Output the [X, Y] coordinate of the center of the cell containing the given text.  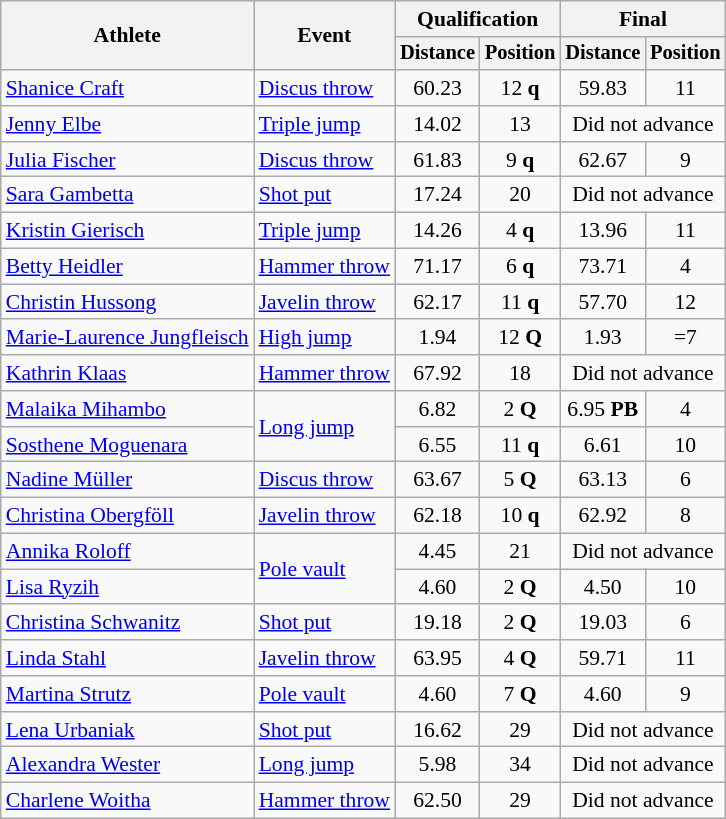
10 q [520, 516]
Kathrin Klaas [128, 373]
6.82 [438, 409]
7 Q [520, 694]
High jump [324, 338]
Shanice Craft [128, 88]
62.92 [602, 516]
5.98 [438, 765]
13.96 [602, 231]
Nadine Müller [128, 480]
12 Q [520, 338]
Sosthene Moguenara [128, 445]
16.62 [438, 730]
59.83 [602, 88]
6.95 PB [602, 409]
18 [520, 373]
60.23 [438, 88]
4 q [520, 231]
Malaika Mihambo [128, 409]
9 q [520, 160]
Charlene Woitha [128, 801]
12 q [520, 88]
62.50 [438, 801]
19.18 [438, 623]
Linda Stahl [128, 658]
6 q [520, 267]
6.55 [438, 445]
Annika Roloff [128, 552]
57.70 [602, 302]
Marie-Laurence Jungfleisch [128, 338]
71.17 [438, 267]
62.18 [438, 516]
6.61 [602, 445]
Kristin Gierisch [128, 231]
1.93 [602, 338]
59.71 [602, 658]
5 Q [520, 480]
4.50 [602, 587]
61.83 [438, 160]
14.26 [438, 231]
34 [520, 765]
12 [685, 302]
62.67 [602, 160]
21 [520, 552]
Event [324, 36]
4 Q [520, 658]
Final [642, 19]
13 [520, 124]
Betty Heidler [128, 267]
=7 [685, 338]
20 [520, 195]
Julia Fischer [128, 160]
63.13 [602, 480]
8 [685, 516]
Martina Strutz [128, 694]
19.03 [602, 623]
Athlete [128, 36]
62.17 [438, 302]
73.71 [602, 267]
Christin Hussong [128, 302]
1.94 [438, 338]
Alexandra Wester [128, 765]
Qualification [478, 19]
Jenny Elbe [128, 124]
Lena Urbaniak [128, 730]
67.92 [438, 373]
4.45 [438, 552]
Christina Obergföll [128, 516]
17.24 [438, 195]
63.67 [438, 480]
Lisa Ryzih [128, 587]
63.95 [438, 658]
14.02 [438, 124]
Sara Gambetta [128, 195]
Christina Schwanitz [128, 623]
